Detect which cell encompasses the target text, then output its [x, y] center coordinate. 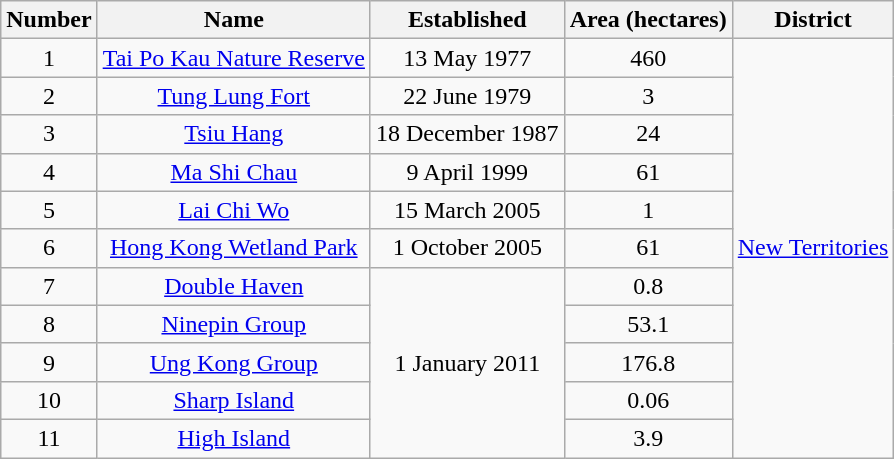
11 [49, 438]
5 [49, 210]
1 January 2011 [467, 362]
0.06 [648, 400]
24 [648, 134]
3.9 [648, 438]
Established [467, 20]
District [813, 20]
Ma Shi Chau [234, 172]
10 [49, 400]
53.1 [648, 324]
18 December 1987 [467, 134]
8 [49, 324]
7 [49, 286]
9 April 1999 [467, 172]
6 [49, 248]
Tsiu Hang [234, 134]
Lai Chi Wo [234, 210]
High Island [234, 438]
2 [49, 96]
Double Haven [234, 286]
13 May 1977 [467, 58]
Hong Kong Wetland Park [234, 248]
Area (hectares) [648, 20]
22 June 1979 [467, 96]
460 [648, 58]
Tung Lung Fort [234, 96]
4 [49, 172]
New Territories [813, 248]
Sharp Island [234, 400]
Ninepin Group [234, 324]
Number [49, 20]
Ung Kong Group [234, 362]
0.8 [648, 286]
9 [49, 362]
15 March 2005 [467, 210]
176.8 [648, 362]
Tai Po Kau Nature Reserve [234, 58]
Name [234, 20]
1 October 2005 [467, 248]
